Capture the cell that displays the provided text and extract its (x, y) central coordinate. 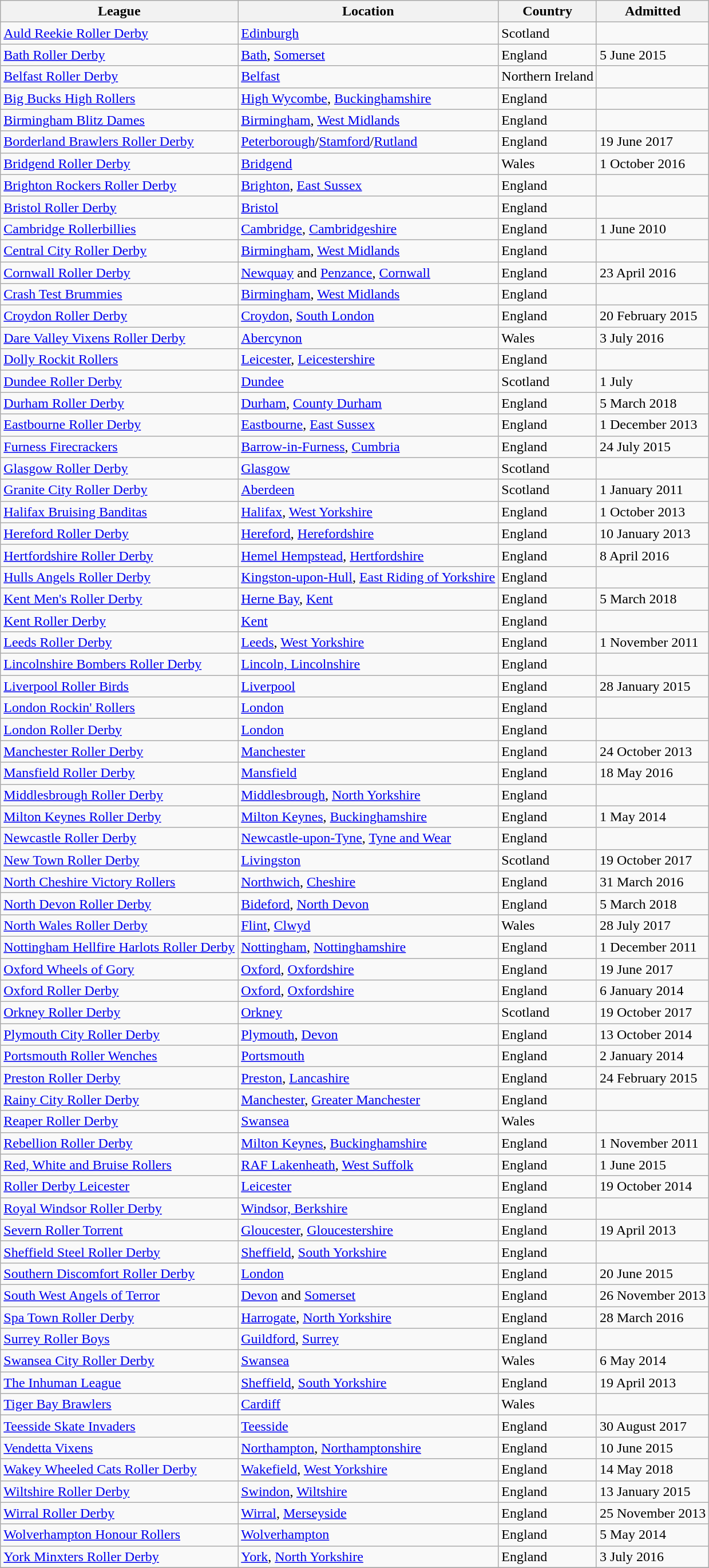
London Rockin' Rollers (119, 708)
Leicester, Leicestershire (369, 360)
Cambridge, Cambridgeshire (369, 229)
Northern Ireland (548, 77)
Glasgow Roller Derby (119, 468)
RAF Lakenheath, West Suffolk (369, 1165)
Big Bucks High Rollers (119, 98)
Reaper Roller Derby (119, 1121)
Barrow-in-Furness, Cumbria (369, 447)
1 June 2010 (652, 229)
Leeds Roller Derby (119, 643)
Birmingham Blitz Dames (119, 120)
28 January 2015 (652, 686)
Halifax Bruising Banditas (119, 512)
Cardiff (369, 1404)
10 June 2015 (652, 1448)
North Devon Roller Derby (119, 904)
Sheffield Steel Roller Derby (119, 1252)
28 July 2017 (652, 925)
Nottingham, Nottinghamshire (369, 947)
1 December 2011 (652, 947)
Teesside (369, 1426)
1 October 2013 (652, 512)
York Minxters Roller Derby (119, 1557)
Granite City Roller Derby (119, 490)
Gloucester, Gloucestershire (369, 1230)
Rebellion Roller Derby (119, 1143)
Swansea City Roller Derby (119, 1361)
Bath Roller Derby (119, 55)
6 January 2014 (652, 991)
Hemel Hempstead, Hertfordshire (369, 555)
Vendetta Vixens (119, 1448)
Harrogate, North Yorkshire (369, 1317)
Middlesbrough, North Yorkshire (369, 795)
Dundee Roller Derby (119, 381)
Furness Firecrackers (119, 447)
Wiltshire Roller Derby (119, 1491)
Plymouth City Roller Derby (119, 1034)
13 January 2015 (652, 1491)
Bristol (369, 207)
Dolly Rockit Rollers (119, 360)
Manchester (369, 751)
Peterborough/Stamford/Rutland (369, 142)
Aberdeen (369, 490)
Brighton Rockers Roller Derby (119, 185)
Halifax, West Yorkshire (369, 512)
South West Angels of Terror (119, 1295)
Kent Roller Derby (119, 620)
Wirral Roller Derby (119, 1513)
Preston Roller Derby (119, 1078)
Borderland Brawlers Roller Derby (119, 142)
Eastbourne Roller Derby (119, 425)
Northwich, Cheshire (369, 882)
Royal Windsor Roller Derby (119, 1208)
York, North Yorkshire (369, 1557)
Guildford, Surrey (369, 1339)
Hertfordshire Roller Derby (119, 555)
24 February 2015 (652, 1078)
Leeds, West Yorkshire (369, 643)
London Roller Derby (119, 730)
Flint, Clwyd (369, 925)
Bideford, North Devon (369, 904)
Newquay and Penzance, Cornwall (369, 273)
Hulls Angels Roller Derby (119, 577)
Middlesbrough Roller Derby (119, 795)
Oxford Wheels of Gory (119, 969)
Wirral, Merseyside (369, 1513)
Belfast (369, 77)
Lincolnshire Bombers Roller Derby (119, 664)
Severn Roller Torrent (119, 1230)
Newcastle-upon-Tyne, Tyne and Wear (369, 838)
Northampton, Northamptonshire (369, 1448)
Admitted (652, 11)
Bath, Somerset (369, 55)
Portsmouth (369, 1056)
Durham Roller Derby (119, 403)
25 November 2013 (652, 1513)
Windsor, Berkshire (369, 1208)
6 May 2014 (652, 1361)
Milton Keynes Roller Derby (119, 817)
New Town Roller Derby (119, 860)
Cambridge Rollerbillies (119, 229)
North Wales Roller Derby (119, 925)
Wolverhampton (369, 1535)
14 May 2018 (652, 1470)
10 January 2013 (652, 534)
Red, White and Bruise Rollers (119, 1165)
31 March 2016 (652, 882)
Nottingham Hellfire Harlots Roller Derby (119, 947)
20 February 2015 (652, 316)
5 May 2014 (652, 1535)
Lincoln, Lincolnshire (369, 664)
Manchester Roller Derby (119, 751)
Edinburgh (369, 33)
Belfast Roller Derby (119, 77)
Newcastle Roller Derby (119, 838)
Croydon Roller Derby (119, 316)
20 June 2015 (652, 1273)
Dare Valley Vixens Roller Derby (119, 338)
Rainy City Roller Derby (119, 1100)
Mansfield Roller Derby (119, 773)
Surrey Roller Boys (119, 1339)
Liverpool Roller Birds (119, 686)
Orkney Roller Derby (119, 1013)
Auld Reekie Roller Derby (119, 33)
Location (369, 11)
Swindon, Wiltshire (369, 1491)
Wolverhampton Honour Rollers (119, 1535)
26 November 2013 (652, 1295)
Herne Bay, Kent (369, 599)
2 January 2014 (652, 1056)
Wakey Wheeled Cats Roller Derby (119, 1470)
28 March 2016 (652, 1317)
Spa Town Roller Derby (119, 1317)
Devon and Somerset (369, 1295)
Preston, Lancashire (369, 1078)
North Cheshire Victory Rollers (119, 882)
Abercynon (369, 338)
Brighton, East Sussex (369, 185)
Livingston (369, 860)
Leicester (369, 1187)
Southern Discomfort Roller Derby (119, 1273)
Kent (369, 620)
Bridgend (369, 164)
1 June 2015 (652, 1165)
Plymouth, Devon (369, 1034)
8 April 2016 (652, 555)
Liverpool (369, 686)
Dundee (369, 381)
Croydon, South London (369, 316)
Glasgow (369, 468)
Tiger Bay Brawlers (119, 1404)
5 June 2015 (652, 55)
1 May 2014 (652, 817)
Portsmouth Roller Wenches (119, 1056)
Roller Derby Leicester (119, 1187)
24 July 2015 (652, 447)
Durham, County Durham (369, 403)
Central City Roller Derby (119, 250)
Crash Test Brummies (119, 295)
Orkney (369, 1013)
1 December 2013 (652, 425)
Kent Men's Roller Derby (119, 599)
Teesside Skate Invaders (119, 1426)
Kingston-upon-Hull, East Riding of Yorkshire (369, 577)
1 July (652, 381)
13 October 2014 (652, 1034)
30 August 2017 (652, 1426)
Country (548, 11)
High Wycombe, Buckinghamshire (369, 98)
Bridgend Roller Derby (119, 164)
Wakefield, West Yorkshire (369, 1470)
Mansfield (369, 773)
Bristol Roller Derby (119, 207)
Hereford Roller Derby (119, 534)
Hereford, Herefordshire (369, 534)
The Inhuman League (119, 1383)
19 October 2014 (652, 1187)
1 October 2016 (652, 164)
Cornwall Roller Derby (119, 273)
23 April 2016 (652, 273)
18 May 2016 (652, 773)
Eastbourne, East Sussex (369, 425)
1 January 2011 (652, 490)
24 October 2013 (652, 751)
Manchester, Greater Manchester (369, 1100)
League (119, 11)
Oxford Roller Derby (119, 991)
